From the cell containing the given text, extract its center point as [x, y] coordinate. 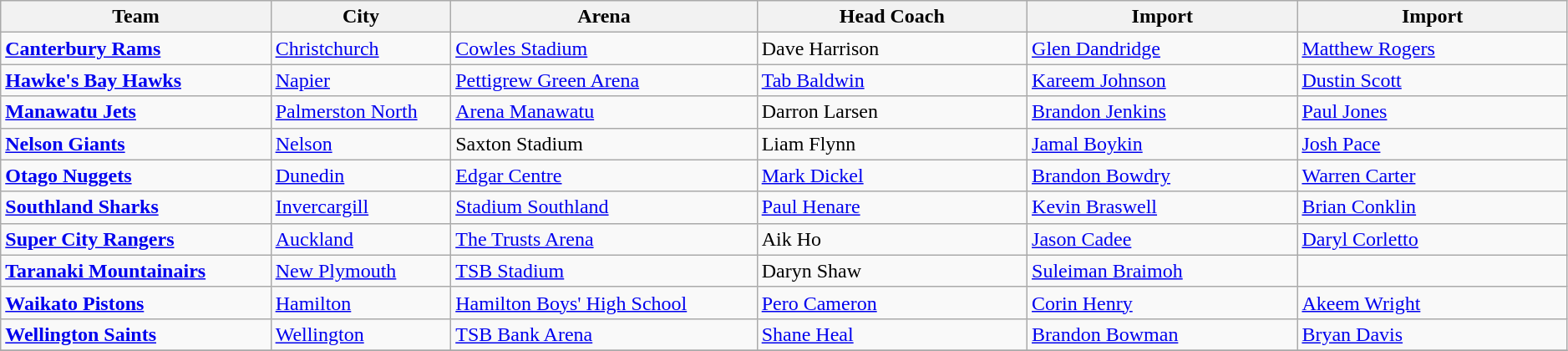
Brandon Jenkins [1163, 112]
The Trusts Arena [604, 239]
Paul Jones [1432, 112]
Arena Manawatu [604, 112]
Edgar Centre [604, 175]
Matthew Rogers [1432, 48]
Wellington [361, 334]
Taranaki Mountainairs [135, 271]
New Plymouth [361, 271]
Daryn Shaw [892, 271]
Jason Cadee [1163, 239]
Brandon Bowman [1163, 334]
Suleiman Braimoh [1163, 271]
Paul Henare [892, 207]
Corin Henry [1163, 303]
Super City Rangers [135, 239]
Aik Ho [892, 239]
Hamilton Boys' High School [604, 303]
Dave Harrison [892, 48]
Kevin Braswell [1163, 207]
Hawke's Bay Hawks [135, 80]
Josh Pace [1432, 144]
Glen Dandridge [1163, 48]
Jamal Boykin [1163, 144]
City [361, 17]
Nelson Giants [135, 144]
Daryl Corletto [1432, 239]
Napier [361, 80]
Nelson [361, 144]
Tab Baldwin [892, 80]
Akeem Wright [1432, 303]
Southland Sharks [135, 207]
TSB Stadium [604, 271]
Hamilton [361, 303]
Stadium Southland [604, 207]
Cowles Stadium [604, 48]
Palmerston North [361, 112]
Canterbury Rams [135, 48]
Head Coach [892, 17]
Warren Carter [1432, 175]
Pettigrew Green Arena [604, 80]
Wellington Saints [135, 334]
Team [135, 17]
Shane Heal [892, 334]
Kareem Johnson [1163, 80]
Mark Dickel [892, 175]
Manawatu Jets [135, 112]
Brian Conklin [1432, 207]
Bryan Davis [1432, 334]
Saxton Stadium [604, 144]
Darron Larsen [892, 112]
Pero Cameron [892, 303]
Liam Flynn [892, 144]
Brandon Bowdry [1163, 175]
Christchurch [361, 48]
Auckland [361, 239]
Arena [604, 17]
Dustin Scott [1432, 80]
TSB Bank Arena [604, 334]
Dunedin [361, 175]
Otago Nuggets [135, 175]
Invercargill [361, 207]
Waikato Pistons [135, 303]
